Output the [x, y] coordinate of the center of the cell containing the given text.  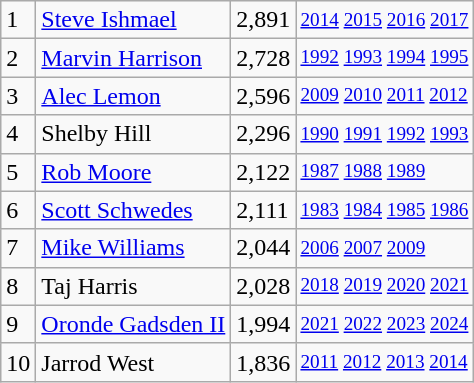
2006 2007 2009 [384, 248]
2021 2022 2023 2024 [384, 324]
Marvin Harrison [134, 58]
2014 2015 2016 2017 [384, 20]
Scott Schwedes [134, 210]
Jarrod West [134, 362]
Oronde Gadsden II [134, 324]
2,044 [264, 248]
2,891 [264, 20]
2,596 [264, 96]
4 [18, 134]
9 [18, 324]
2 [18, 58]
2011 2012 2013 2014 [384, 362]
2,122 [264, 172]
2018 2019 2020 2021 [384, 286]
2009 2010 2011 2012 [384, 96]
2,028 [264, 286]
7 [18, 248]
1 [18, 20]
3 [18, 96]
1990 1991 1992 1993 [384, 134]
2,728 [264, 58]
Taj Harris [134, 286]
Mike Williams [134, 248]
Shelby Hill [134, 134]
Steve Ishmael [134, 20]
5 [18, 172]
1983 1984 1985 1986 [384, 210]
8 [18, 286]
Rob Moore [134, 172]
6 [18, 210]
Alec Lemon [134, 96]
1992 1993 1994 1995 [384, 58]
10 [18, 362]
1987 1988 1989 [384, 172]
1,836 [264, 362]
1,994 [264, 324]
2,296 [264, 134]
2,111 [264, 210]
